Determine the (x, y) coordinate at the center of the cell enclosing the given text.  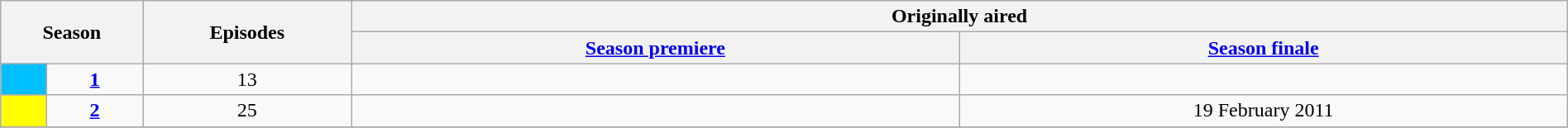
Episodes (247, 32)
Season premiere (655, 48)
Season finale (1264, 48)
1 (94, 79)
13 (247, 79)
25 (247, 111)
Originally aired (959, 17)
2 (94, 111)
Season (72, 32)
19 February 2011 (1264, 111)
